Return (X, Y) of the center of cell containing provided text 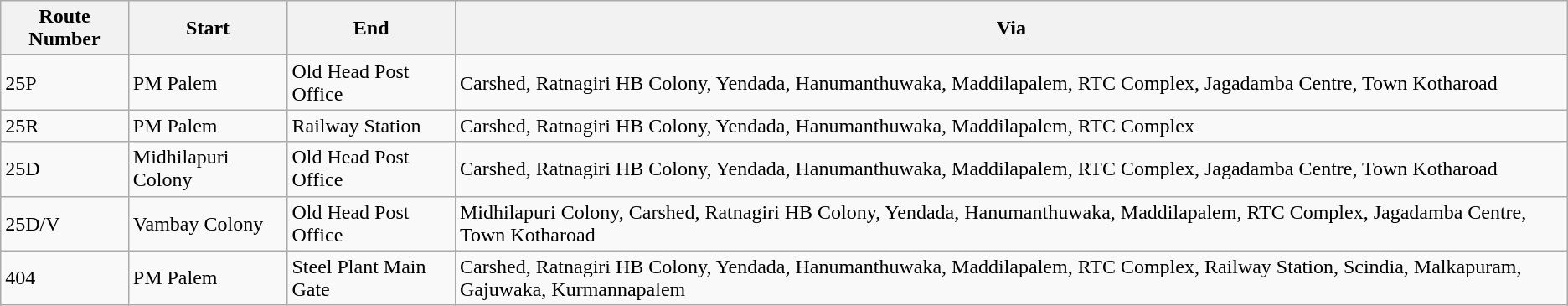
25R (65, 126)
25P (65, 82)
25D (65, 169)
Steel Plant Main Gate (372, 278)
Start (208, 29)
Vambay Colony (208, 223)
Via (1011, 29)
Carshed, Ratnagiri HB Colony, Yendada, Hanumanthuwaka, Maddilapalem, RTC Complex, Railway Station, Scindia, Malkapuram, Gajuwaka, Kurmannapalem (1011, 278)
Carshed, Ratnagiri HB Colony, Yendada, Hanumanthuwaka, Maddilapalem, RTC Complex (1011, 126)
End (372, 29)
25D/V (65, 223)
Route Number (65, 29)
404 (65, 278)
Midhilapuri Colony, Carshed, Ratnagiri HB Colony, Yendada, Hanumanthuwaka, Maddilapalem, RTC Complex, Jagadamba Centre, Town Kotharoad (1011, 223)
Midhilapuri Colony (208, 169)
Railway Station (372, 126)
